Return (X, Y) of the center of cell containing provided text 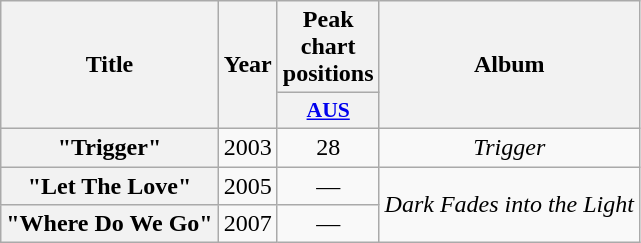
"Let The Love" (110, 185)
"Where Do We Go" (110, 224)
28 (328, 147)
Peak chart positions (328, 47)
2003 (248, 147)
Dark Fades into the Light (509, 204)
Trigger (509, 147)
AUS (328, 111)
"Trigger" (110, 147)
Album (509, 65)
Year (248, 65)
2005 (248, 185)
Title (110, 65)
2007 (248, 224)
